Locate the cell with the specified text and output its [X, Y] center coordinate. 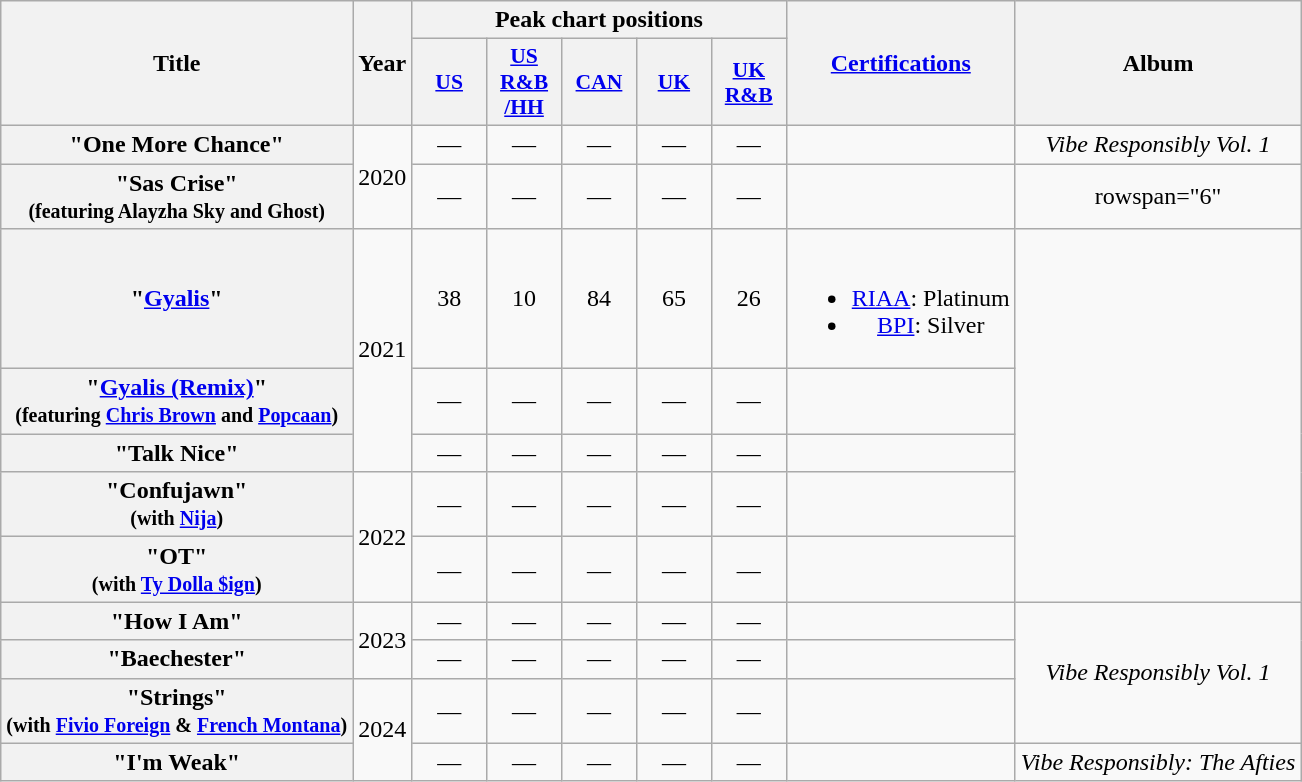
2021 [382, 350]
"One More Chance" [177, 144]
"I'm Weak" [177, 762]
"OT"(with Ty Dolla $ign) [177, 570]
USR&B/HH [524, 82]
"Talk Nice" [177, 453]
"Strings"(with Fivio Foreign & French Montana) [177, 710]
"Gyalis" [177, 299]
Peak chart positions [600, 20]
Certifications [900, 64]
Year [382, 64]
2022 [382, 537]
65 [674, 299]
Album [1158, 64]
84 [600, 299]
"How I Am" [177, 621]
2024 [382, 730]
26 [748, 299]
38 [450, 299]
CAN [600, 82]
rowspan="6" [1158, 196]
10 [524, 299]
2023 [382, 640]
Title [177, 64]
US [450, 82]
UK [674, 82]
2020 [382, 176]
"Baechester" [177, 659]
"Confujawn"(with Nija) [177, 504]
"Sas Crise"(featuring Alayzha Sky and Ghost) [177, 196]
"Gyalis (Remix)"(featuring Chris Brown and Popcaan) [177, 402]
Vibe Responsibly: The Afties [1158, 762]
UKR&B [748, 82]
RIAA: PlatinumBPI: Silver [900, 299]
